From the cell containing the given text, extract its center point as (x, y) coordinate. 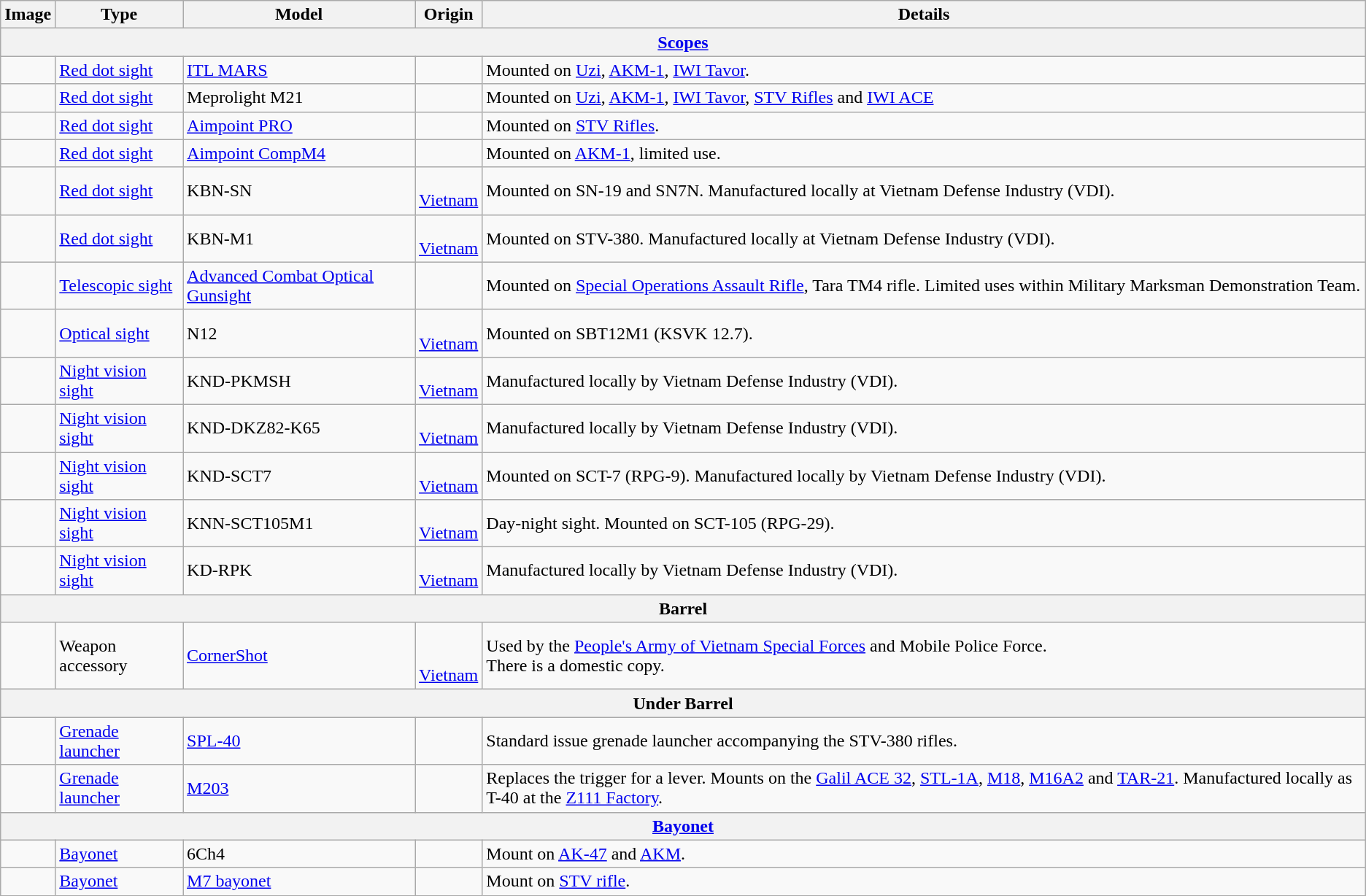
Mounted on STV-380. Manufactured locally at Vietnam Defense Industry (VDI). (924, 238)
Under Barrel (683, 703)
ITL MARS (299, 70)
KBN-SN (299, 191)
M203 (299, 788)
SPL-40 (299, 741)
Aimpoint PRO (299, 125)
Mounted on SBT12M1 (KSVK 12.7). (924, 333)
Advanced Combat Optical Gunsight (299, 286)
Mount on STV rifle. (924, 881)
Barrel (683, 609)
Mounted on SCT-7 (RPG-9). Manufactured locally by Vietnam Defense Industry (VDI). (924, 476)
KD-RPK (299, 571)
Optical sight (120, 333)
Type (120, 15)
Model (299, 15)
Weapon accessory (120, 656)
Details (924, 15)
N12 (299, 333)
KBN-M1 (299, 238)
Mounted on Special Operations Assault Rifle, Tara TM4 rifle. Limited uses within Military Marksman Demonstration Team. (924, 286)
Aimpoint CompM4 (299, 153)
Replaces the trigger for a lever. Mounts on the Galil ACE 32, STL-1A, M18, M16A2 and TAR-21. Manufactured locally as T-40 at the Z111 Factory. (924, 788)
Mounted on Uzi, AKM-1, IWI Tavor. (924, 70)
Mounted on STV Rifles. (924, 125)
6Ch4 (299, 854)
Meprolight M21 (299, 98)
Mounted on Uzi, AKM-1, IWI Tavor, STV Rifles and IWI ACE (924, 98)
Mount on AK-47 and AKM. (924, 854)
Standard issue grenade launcher accompanying the STV-380 rifles. (924, 741)
Day-night sight. Mounted on SCT-105 (RPG-29). (924, 524)
Origin (449, 15)
KND-PKMSH (299, 381)
Mounted on AKM-1, limited use. (924, 153)
KND-SCT7 (299, 476)
Used by the People's Army of Vietnam Special Forces and Mobile Police Force.There is a domestic copy. (924, 656)
Scopes (683, 42)
KND-DKZ82-K65 (299, 428)
KNN-SCT105M1 (299, 524)
M7 bayonet (299, 881)
CornerShot (299, 656)
Mounted on SN-19 and SN7N. Manufactured locally at Vietnam Defense Industry (VDI). (924, 191)
Telescopic sight (120, 286)
Image (28, 15)
